Output the [X, Y] coordinate of the center of the cell containing the given text.  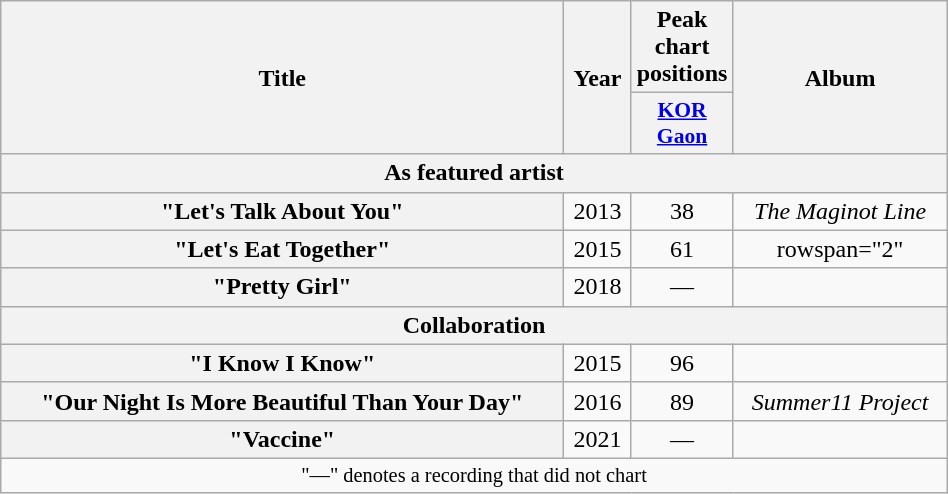
2018 [598, 287]
38 [682, 211]
Summer11 Project [840, 401]
As featured artist [474, 173]
"Our Night Is More Beautiful Than Your Day" [282, 401]
2021 [598, 439]
"—" denotes a recording that did not chart [474, 475]
89 [682, 401]
"Let's Eat Together" [282, 249]
Year [598, 78]
rowspan="2" [840, 249]
Collaboration [474, 325]
61 [682, 249]
"Let's Talk About You" [282, 211]
Album [840, 78]
"Pretty Girl" [282, 287]
2013 [598, 211]
"Vaccine" [282, 439]
Peak chartpositions [682, 47]
KORGaon [682, 124]
The Maginot Line [840, 211]
96 [682, 363]
Title [282, 78]
2016 [598, 401]
"I Know I Know" [282, 363]
